Pinpoint the cell where the given text exists, returning its [X, Y] midpoint coordinate. 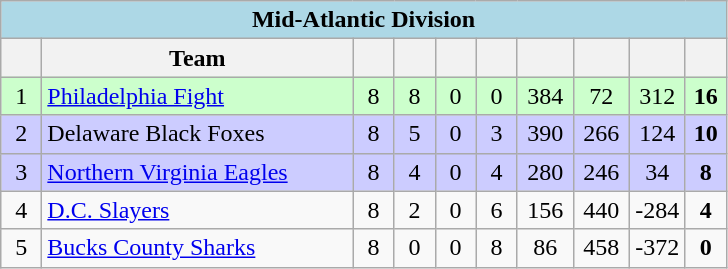
246 [601, 172]
86 [545, 248]
Bucks County Sharks [198, 248]
312 [657, 96]
-284 [657, 210]
1 [22, 96]
Mid-Atlantic Division [364, 20]
Philadelphia Fight [198, 96]
Northern Virginia Eagles [198, 172]
390 [545, 134]
440 [601, 210]
384 [545, 96]
34 [657, 172]
156 [545, 210]
D.C. Slayers [198, 210]
280 [545, 172]
458 [601, 248]
Team [198, 58]
Delaware Black Foxes [198, 134]
124 [657, 134]
-372 [657, 248]
10 [706, 134]
16 [706, 96]
266 [601, 134]
6 [496, 210]
72 [601, 96]
